Return the (X, Y) coordinate for the center point of the cell that contains the specified text.  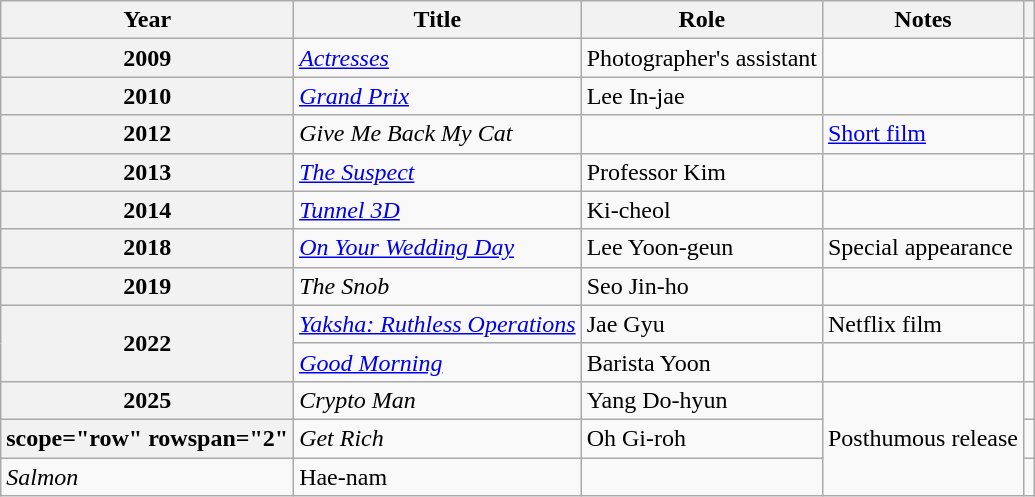
Yaksha: Ruthless Operations (438, 324)
The Suspect (438, 172)
Give Me Back My Cat (438, 134)
Notes (922, 20)
The Snob (438, 286)
Tunnel 3D (438, 210)
2012 (148, 134)
On Your Wedding Day (438, 248)
Lee In-jae (702, 96)
Get Rich (438, 438)
Salmon (148, 477)
scope="row" rowspan="2" (148, 438)
Special appearance (922, 248)
2014 (148, 210)
2010 (148, 96)
Photographer's assistant (702, 58)
Lee Yoon-geun (702, 248)
Actresses (438, 58)
Oh Gi-roh (702, 438)
Role (702, 20)
Title (438, 20)
Grand Prix (438, 96)
2019 (148, 286)
Jae Gyu (702, 324)
Professor Kim (702, 172)
2018 (148, 248)
Crypto Man (438, 400)
2009 (148, 58)
Short film (922, 134)
Barista Yoon (702, 362)
2013 (148, 172)
Netflix film (922, 324)
Hae-nam (438, 477)
Good Morning (438, 362)
Seo Jin-ho (702, 286)
2025 (148, 400)
Ki-cheol (702, 210)
2022 (148, 343)
Year (148, 20)
Yang Do-hyun (702, 400)
Posthumous release (922, 438)
